Return (X, Y) of the center of cell containing provided text 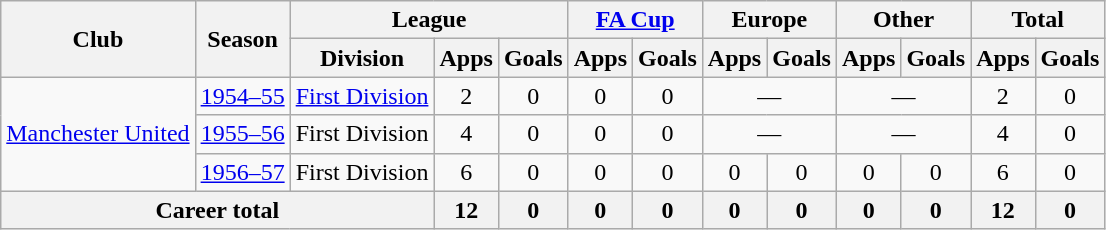
Total (1038, 20)
Europe (769, 20)
FA Cup (635, 20)
Division (362, 58)
1955–56 (242, 134)
Career total (218, 210)
League (429, 20)
1954–55 (242, 96)
1956–57 (242, 172)
Manchester United (98, 134)
Other (903, 20)
Club (98, 39)
Season (242, 39)
